Extract the [x, y] coordinate from the center of the cell holding the provided text.  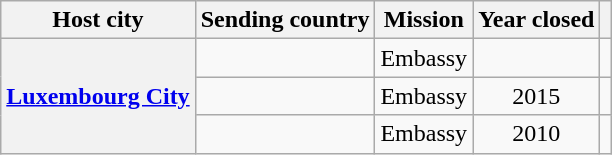
2015 [536, 96]
Luxembourg City [98, 96]
Host city [98, 20]
2010 [536, 134]
Year closed [536, 20]
Sending country [285, 20]
Mission [424, 20]
